Search for the cell housing the specified text and yield its [X, Y] center coordinate. 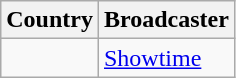
Broadcaster [166, 20]
Showtime [166, 58]
Country [50, 20]
